Provide the (x, y) coordinate of the cell's center where the given text is located.  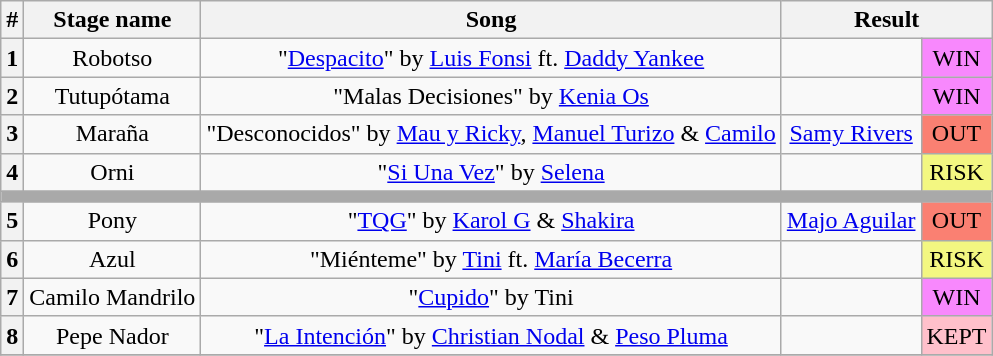
6 (12, 259)
"Si Una Vez" by Selena (491, 172)
2 (12, 96)
Result (886, 20)
"Miénteme" by Tini ft. María Becerra (491, 259)
"Malas Decisiones" by Kenia Os (491, 96)
7 (12, 297)
Song (491, 20)
1 (12, 58)
"Cupido" by Tini (491, 297)
Robotso (112, 58)
Camilo Mandrilo (112, 297)
3 (12, 134)
"Despacito" by Luis Fonsi ft. Daddy Yankee (491, 58)
Tutupótama (112, 96)
KEPT (956, 335)
Azul (112, 259)
# (12, 20)
Pepe Nador (112, 335)
Stage name (112, 20)
5 (12, 221)
Majo Aguilar (851, 221)
Maraña (112, 134)
"La Intención" by Christian Nodal & Peso Pluma (491, 335)
Samy Rivers (851, 134)
Pony (112, 221)
"TQG" by Karol G & Shakira (491, 221)
8 (12, 335)
"Desconocidos" by Mau y Ricky, Manuel Turizo & Camilo (491, 134)
4 (12, 172)
Orni (112, 172)
